For the text-containing cell, return its midpoint in (x, y) coordinate format. 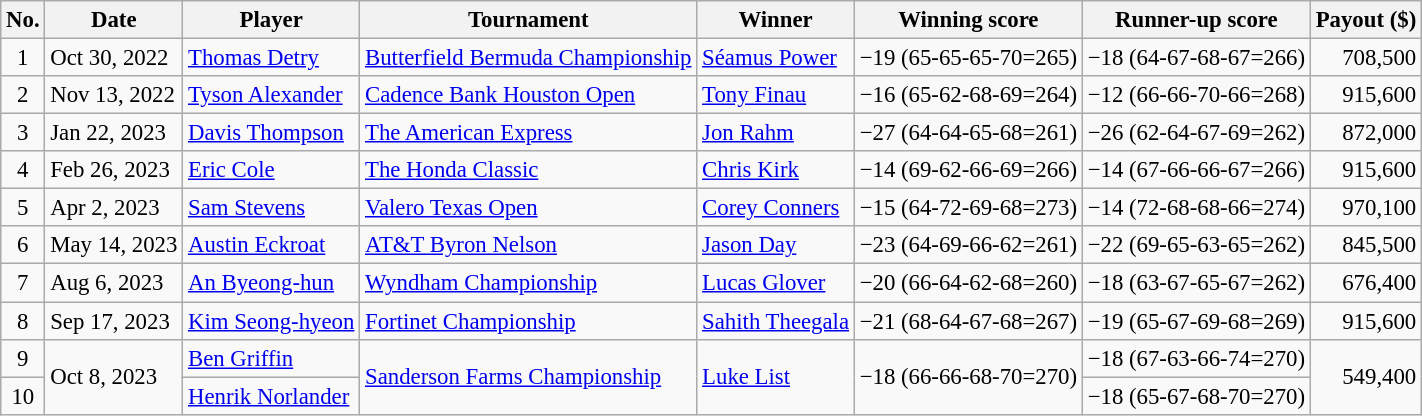
−23 (64-69-66-62=261) (968, 245)
549,400 (1366, 376)
Apr 2, 2023 (114, 208)
−19 (65-67-69-68=269) (1196, 321)
−20 (66-64-62-68=260) (968, 283)
−14 (72-68-68-66=274) (1196, 208)
Runner-up score (1196, 20)
Winner (776, 20)
Ben Griffin (272, 358)
Butterfield Bermuda Championship (528, 58)
872,000 (1366, 133)
2 (23, 95)
1 (23, 58)
−15 (64-72-69-68=273) (968, 208)
Fortinet Championship (528, 321)
−21 (68-64-67-68=267) (968, 321)
−18 (64-67-68-67=266) (1196, 58)
Sam Stevens (272, 208)
−14 (69-62-66-69=266) (968, 170)
676,400 (1366, 283)
−12 (66-66-70-66=268) (1196, 95)
8 (23, 321)
Séamus Power (776, 58)
No. (23, 20)
−14 (67-66-66-67=266) (1196, 170)
An Byeong-hun (272, 283)
−22 (69-65-63-65=262) (1196, 245)
−18 (67-63-66-74=270) (1196, 358)
Wyndham Championship (528, 283)
Sep 17, 2023 (114, 321)
Nov 13, 2022 (114, 95)
Aug 6, 2023 (114, 283)
Date (114, 20)
−18 (65-67-68-70=270) (1196, 396)
Valero Texas Open (528, 208)
−18 (66-66-68-70=270) (968, 376)
Henrik Norlander (272, 396)
Lucas Glover (776, 283)
−18 (63-67-65-67=262) (1196, 283)
Winning score (968, 20)
Chris Kirk (776, 170)
Oct 8, 2023 (114, 376)
10 (23, 396)
708,500 (1366, 58)
Tournament (528, 20)
The American Express (528, 133)
−19 (65-65-65-70=265) (968, 58)
Player (272, 20)
The Honda Classic (528, 170)
7 (23, 283)
Luke List (776, 376)
Austin Eckroat (272, 245)
−16 (65-62-68-69=264) (968, 95)
Thomas Detry (272, 58)
5 (23, 208)
3 (23, 133)
4 (23, 170)
845,500 (1366, 245)
Feb 26, 2023 (114, 170)
Corey Conners (776, 208)
Jason Day (776, 245)
6 (23, 245)
Payout ($) (1366, 20)
Sanderson Farms Championship (528, 376)
Eric Cole (272, 170)
−26 (62-64-67-69=262) (1196, 133)
Cadence Bank Houston Open (528, 95)
9 (23, 358)
Sahith Theegala (776, 321)
Tyson Alexander (272, 95)
Oct 30, 2022 (114, 58)
Jan 22, 2023 (114, 133)
Jon Rahm (776, 133)
Davis Thompson (272, 133)
−27 (64-64-65-68=261) (968, 133)
Kim Seong-hyeon (272, 321)
970,100 (1366, 208)
AT&T Byron Nelson (528, 245)
May 14, 2023 (114, 245)
Tony Finau (776, 95)
